Search for the cell housing the specified text and yield its (X, Y) center coordinate. 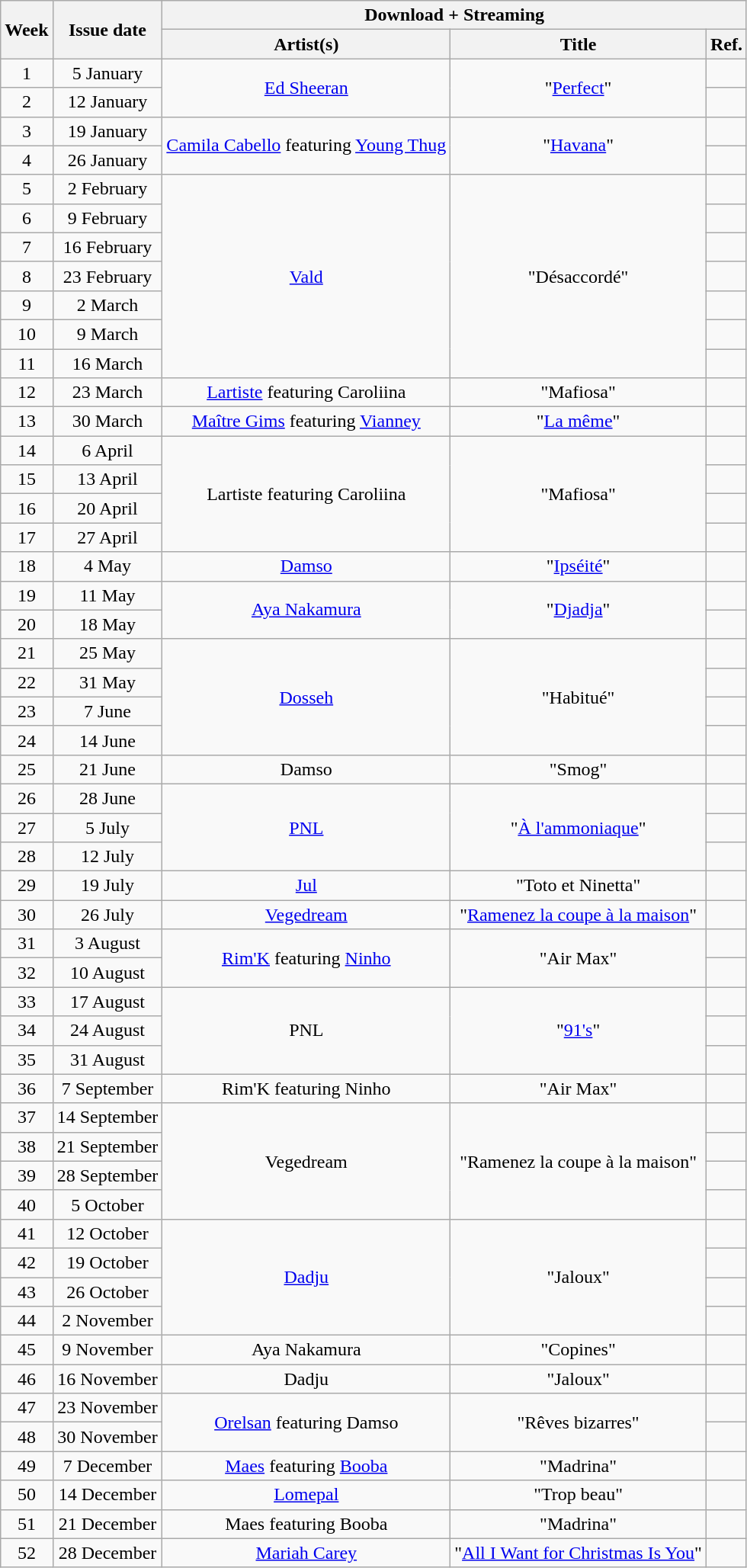
30 November (107, 1437)
"Désaccordé" (579, 276)
2 March (107, 305)
16 November (107, 1379)
6 April (107, 451)
Dosseh (306, 697)
46 (27, 1379)
49 (27, 1466)
35 (27, 1060)
"91's" (579, 1031)
Orelsan featuring Damso (306, 1422)
19 (27, 595)
38 (27, 1146)
37 (27, 1117)
21 (27, 653)
29 (27, 886)
19 October (107, 1262)
Artist(s) (306, 44)
"Habitué" (579, 697)
17 (27, 537)
12 (27, 393)
"Copines" (579, 1350)
28 September (107, 1175)
28 (27, 857)
14 December (107, 1495)
9 November (107, 1350)
"Ipséité" (579, 566)
19 January (107, 131)
21 June (107, 769)
2 November (107, 1321)
26 October (107, 1292)
26 (27, 798)
31 (27, 944)
14 September (107, 1117)
16 March (107, 364)
7 June (107, 711)
"Rêves bizarres" (579, 1422)
24 August (107, 1031)
11 (27, 364)
45 (27, 1350)
2 (27, 102)
Week (27, 30)
"All I Want for Christmas Is You" (579, 1553)
9 March (107, 334)
Ref. (726, 44)
Issue date (107, 30)
5 July (107, 827)
"Havana" (579, 146)
34 (27, 1031)
Lomepal (306, 1495)
"Trop beau" (579, 1495)
41 (27, 1233)
6 (27, 218)
"Smog" (579, 769)
12 January (107, 102)
33 (27, 1002)
36 (27, 1089)
30 March (107, 422)
10 (27, 334)
23 November (107, 1408)
9 (27, 305)
Ed Sheeran (306, 88)
25 May (107, 653)
31 May (107, 682)
18 (27, 566)
50 (27, 1495)
9 February (107, 218)
21 December (107, 1524)
7 (27, 247)
47 (27, 1408)
7 September (107, 1089)
51 (27, 1524)
30 (27, 915)
23 March (107, 393)
21 September (107, 1146)
44 (27, 1321)
14 (27, 451)
Camila Cabello featuring Young Thug (306, 146)
"Toto et Ninetta" (579, 886)
5 (27, 189)
19 July (107, 886)
23 (27, 711)
3 (27, 131)
20 (27, 624)
28 December (107, 1553)
14 June (107, 740)
12 October (107, 1233)
20 April (107, 508)
Title (579, 44)
8 (27, 276)
1 (27, 73)
"Perfect" (579, 88)
24 (27, 740)
"La même" (579, 422)
3 August (107, 944)
26 July (107, 915)
Maître Gims featuring Vianney (306, 422)
5 October (107, 1204)
40 (27, 1204)
48 (27, 1437)
26 January (107, 160)
5 January (107, 73)
"À l'ammoniaque" (579, 827)
39 (27, 1175)
11 May (107, 595)
15 (27, 479)
10 August (107, 973)
7 December (107, 1466)
32 (27, 973)
13 April (107, 479)
13 (27, 422)
16 (27, 508)
18 May (107, 624)
4 May (107, 566)
Vald (306, 276)
43 (27, 1292)
27 (27, 827)
Jul (306, 886)
"Djadja" (579, 610)
22 (27, 682)
27 April (107, 537)
28 June (107, 798)
Mariah Carey (306, 1553)
16 February (107, 247)
2 February (107, 189)
25 (27, 769)
12 July (107, 857)
4 (27, 160)
31 August (107, 1060)
23 February (107, 276)
Download + Streaming (454, 15)
42 (27, 1262)
17 August (107, 1002)
52 (27, 1553)
